Return [X, Y] of the center of cell containing provided text 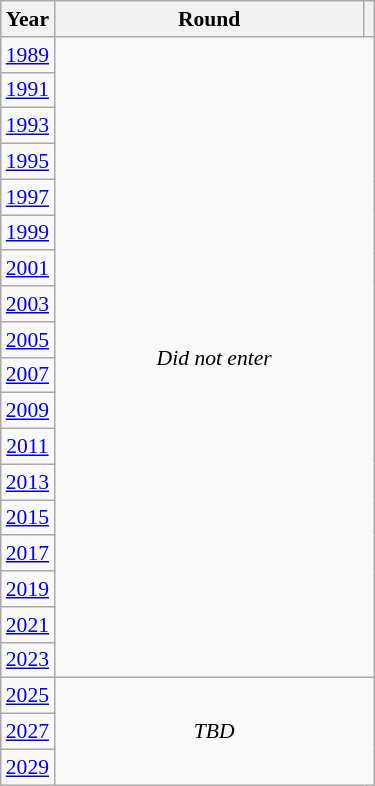
Year [28, 19]
2011 [28, 447]
2005 [28, 340]
TBD [214, 732]
2015 [28, 518]
1995 [28, 162]
2025 [28, 696]
Round [209, 19]
1989 [28, 55]
1991 [28, 90]
2023 [28, 660]
1993 [28, 126]
1997 [28, 197]
2017 [28, 554]
2007 [28, 375]
Did not enter [214, 358]
2009 [28, 411]
2029 [28, 767]
2027 [28, 732]
2019 [28, 589]
1999 [28, 233]
2021 [28, 625]
2013 [28, 482]
2003 [28, 304]
2001 [28, 269]
